Output the (X, Y) coordinate of the center of the cell containing the given text.  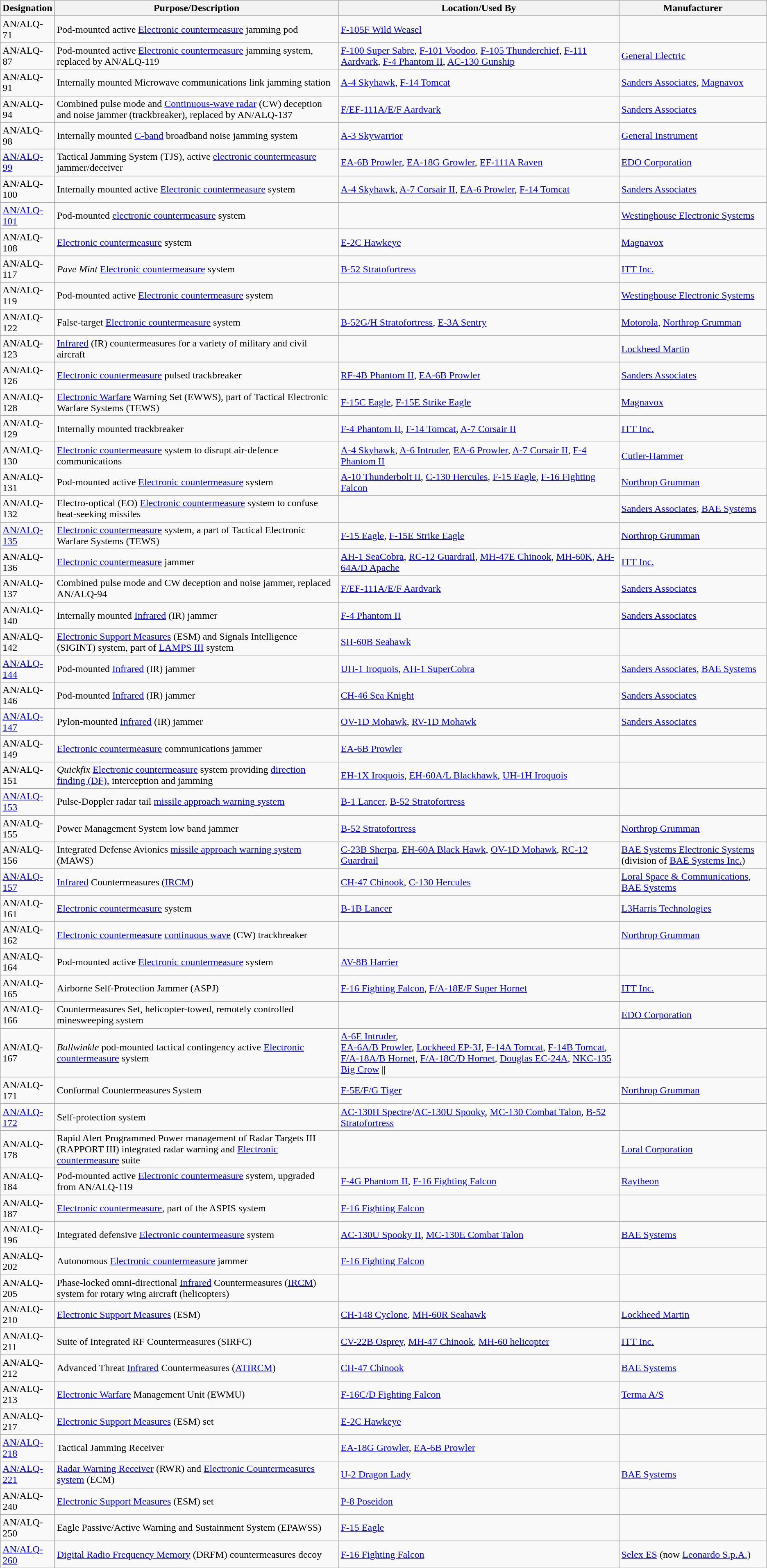
AN/ALQ-202 (27, 1261)
B-52G/H Stratofortress, E-3A Sentry (479, 322)
AN/ALQ-151 (27, 776)
Power Management System low band jammer (197, 829)
Electronic countermeasure system, a part of Tactical Electronic Warfare Systems (TEWS) (197, 536)
Pulse-Doppler radar tail missile approach warning system (197, 802)
C-23B Sherpa, EH-60A Black Hawk, OV-1D Mohawk, RC-12 Guardrail (479, 855)
AN/ALQ-149 (27, 749)
AN/ALQ-146 (27, 695)
Electronic Warfare Warning Set (EWWS), part of Tactical Electronic Warfare Systems (TEWS) (197, 402)
Electronic Warfare Management Unit (EWMU) (197, 1395)
AN/ALQ-171 (27, 1090)
Quickfix Electronic countermeasure system providing direction finding (DF), interception and jamming (197, 776)
Electronic countermeasure system to disrupt air-defence communications (197, 455)
AN/ALQ-144 (27, 668)
F-5E/F/G Tiger (479, 1090)
AN/ALQ-136 (27, 562)
AN/ALQ-135 (27, 536)
Conformal Countermeasures System (197, 1090)
F-105F Wild Weasel (479, 29)
P-8 Poseidon (479, 1501)
AN/ALQ-119 (27, 296)
AN/ALQ-128 (27, 402)
AN/ALQ-178 (27, 1149)
A-4 Skyhawk, F-14 Tomcat (479, 83)
Terma A/S (693, 1395)
F-16C/D Fighting Falcon (479, 1395)
RF-4B Phantom II, EA-6B Prowler (479, 376)
AN/ALQ-131 (27, 482)
Pod-mounted active Electronic countermeasure jamming pod (197, 29)
AC-130H Spectre/AC-130U Spooky, MC-130 Combat Talon, B-52 Stratofortress (479, 1117)
AN/ALQ-162 (27, 935)
F-15 Eagle (479, 1527)
Tactical Jamming Receiver (197, 1448)
EH-1X Iroquois, EH-60A/L Blackhawk, UH-1H Iroquois (479, 776)
AN/ALQ-221 (27, 1474)
CH-47 Chinook (479, 1368)
AN/ALQ-217 (27, 1421)
U-2 Dragon Lady (479, 1474)
Internally mounted active Electronic countermeasure system (197, 189)
Electronic Support Measures (ESM) and Signals Intelligence (SIGINT) system, part of LAMPS III system (197, 642)
Combined pulse mode and Continuous-wave radar (CW) deception and noise jammer (trackbreaker), replaced by AN/ALQ-137 (197, 109)
F-4 Phantom II, F-14 Tomcat, A-7 Corsair II (479, 429)
Pave Mint Electronic countermeasure system (197, 269)
A-4 Skyhawk, A-6 Intruder, EA-6 Prowler, A-7 Corsair II, F-4 Phantom II (479, 455)
Electronic countermeasure, part of the ASPIS system (197, 1208)
AN/ALQ-161 (27, 908)
Rapid Alert Programmed Power management of Radar Targets III (RAPPORT III) integrated radar warning and Electronic countermeasure suite (197, 1149)
F-4 Phantom II (479, 615)
AN/ALQ-94 (27, 109)
Internally mounted C-band broadband noise jamming system (197, 136)
A-10 Thunderbolt II, C-130 Hercules, F-15 Eagle, F-16 Fighting Falcon (479, 482)
AN/ALQ-117 (27, 269)
Digital Radio Frequency Memory (DRFM) countermeasures decoy (197, 1554)
BAE Systems Electronic Systems (division of BAE Systems Inc.) (693, 855)
AN/ALQ-165 (27, 989)
False-target Electronic countermeasure system (197, 322)
AN/ALQ-153 (27, 802)
Infrared (IR) countermeasures for a variety of military and civil aircraft (197, 349)
Pod-mounted active Electronic countermeasure jamming system, replaced by AN/ALQ-119 (197, 56)
AN/ALQ-211 (27, 1342)
AN/ALQ-210 (27, 1315)
AN/ALQ-187 (27, 1208)
B-1B Lancer (479, 908)
Tactical Jamming System (TJS), active electronic countermeasure jammer/deceiver (197, 162)
Loral Space & Communications, BAE Systems (693, 882)
SH-60B Seahawk (479, 642)
Pod-mounted electronic countermeasure system (197, 215)
OV-1D Mohawk, RV-1D Mohawk (479, 722)
Loral Corporation (693, 1149)
Integrated defensive Electronic countermeasure system (197, 1235)
Bullwinkle pod-mounted tactical contingency active Electronic countermeasure system (197, 1052)
EA-18G Growler, EA-6B Prowler (479, 1448)
Electronic countermeasure jammer (197, 562)
Self-protection system (197, 1117)
AN/ALQ-184 (27, 1181)
Selex ES (now Leonardo S.p.A.) (693, 1554)
Manufacturer (693, 8)
A-3 Skywarrior (479, 136)
Cutler-Hammer (693, 455)
AN/ALQ-71 (27, 29)
CV-22B Osprey, MH-47 Chinook, MH-60 helicopter (479, 1342)
Advanced Threat Infrared Countermeasures (ATIRCM) (197, 1368)
Countermeasures Set, helicopter-towed, remotely controlled minesweeping system (197, 1015)
AH-1 SeaCobra, RC-12 Guardrail, MH-47E Chinook, MH-60K, AH-64A/D Apache (479, 562)
AN/ALQ-167 (27, 1052)
Eagle Passive/Active Warning and Sustainment System (EPAWSS) (197, 1527)
AN/ALQ-196 (27, 1235)
AN/ALQ-205 (27, 1288)
Pylon-mounted Infrared (IR) jammer (197, 722)
AN/ALQ-132 (27, 509)
Location/Used By (479, 8)
CH-46 Sea Knight (479, 695)
AN/ALQ-99 (27, 162)
F-15C Eagle, F-15E Strike Eagle (479, 402)
Airborne Self-Protection Jammer (ASPJ) (197, 989)
L3Harris Technologies (693, 908)
AN/ALQ-130 (27, 455)
Electronic countermeasure continuous wave (CW) trackbreaker (197, 935)
AN/ALQ-155 (27, 829)
AN/ALQ-213 (27, 1395)
AN/ALQ-122 (27, 322)
AN/ALQ-140 (27, 615)
AN/ALQ-98 (27, 136)
AN/ALQ-101 (27, 215)
Electronic countermeasure communications jammer (197, 749)
Combined pulse mode and CW deception and noise jammer, replaced AN/ALQ-94 (197, 589)
AN/ALQ-147 (27, 722)
Suite of Integrated RF Countermeasures (SIRFC) (197, 1342)
CH-148 Cyclone, MH-60R Seahawk (479, 1315)
A-4 Skyhawk, A-7 Corsair II, EA-6 Prowler, F-14 Tomcat (479, 189)
Motorola, Northrop Grumman (693, 322)
Pod-mounted active Electronic countermeasure system, upgraded from AN/ALQ-119 (197, 1181)
General Instrument (693, 136)
Integrated Defense Avionics missile approach warning system (MAWS) (197, 855)
B-1 Lancer, B-52 Stratofortress (479, 802)
Internally mounted Infrared (IR) jammer (197, 615)
AN/ALQ-100 (27, 189)
AN/ALQ-250 (27, 1527)
General Electric (693, 56)
AN/ALQ-108 (27, 242)
AN/ALQ-91 (27, 83)
Raytheon (693, 1181)
Internally mounted trackbreaker (197, 429)
UH-1 Iroquois, AH-1 SuperCobra (479, 668)
Electronic Support Measures (ESM) (197, 1315)
AN/ALQ-218 (27, 1448)
AN/ALQ-166 (27, 1015)
AN/ALQ-172 (27, 1117)
AN/ALQ-240 (27, 1501)
Internally mounted Microwave communications link jamming station (197, 83)
F-16 Fighting Falcon, F/A-18E/F Super Hornet (479, 989)
F-4G Phantom II, F-16 Fighting Falcon (479, 1181)
Radar Warning Receiver (RWR) and Electronic Countermeasures system (ECM) (197, 1474)
Sanders Associates, Magnavox (693, 83)
AN/ALQ-123 (27, 349)
AN/ALQ-212 (27, 1368)
AN/ALQ-137 (27, 589)
AN/ALQ-260 (27, 1554)
AN/ALQ-87 (27, 56)
Infrared Countermeasures (IRCM) (197, 882)
AV-8B Harrier (479, 962)
AN/ALQ-157 (27, 882)
AN/ALQ-129 (27, 429)
Electro-optical (EO) Electronic countermeasure system to confuse heat-seeking missiles (197, 509)
AN/ALQ-156 (27, 855)
AN/ALQ-126 (27, 376)
CH-47 Chinook, C-130 Hercules (479, 882)
EA-6B Prowler, EA-18G Growler, EF-111A Raven (479, 162)
F-100 Super Sabre, F-101 Voodoo, F-105 Thunderchief, F-111 Aardvark, F-4 Phantom II, AC-130 Gunship (479, 56)
Electronic countermeasure pulsed trackbreaker (197, 376)
A-6E Intruder,EA-6A/B Prowler, Lockheed EP-3J, F-14A Tomcat, F-14B Tomcat, F/A-18A/B Hornet, F/A-18C/D Hornet, Douglas EC-24A, NKC-135 Big Crow || (479, 1052)
Autonomous Electronic countermeasure jammer (197, 1261)
Purpose/Description (197, 8)
AC-130U Spooky II, MC-130E Combat Talon (479, 1235)
AN/ALQ-142 (27, 642)
F-15 Eagle, F-15E Strike Eagle (479, 536)
EA-6B Prowler (479, 749)
Phase-locked omni-directional Infrared Countermeasures (IRCM) system for rotary wing aircraft (helicopters) (197, 1288)
Designation (27, 8)
AN/ALQ-164 (27, 962)
